Find where the given text appears and provide that cell's center as [x, y] coordinate. 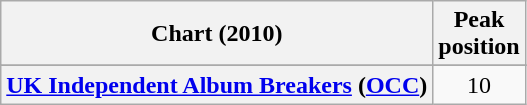
Chart (2010) [217, 34]
UK Independent Album Breakers (OCC) [217, 85]
10 [479, 85]
Peakposition [479, 34]
